For the text-containing cell, return its midpoint in [X, Y] coordinate format. 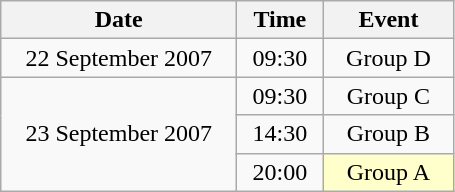
Time [280, 20]
Date [119, 20]
20:00 [280, 172]
22 September 2007 [119, 58]
Event [388, 20]
Group C [388, 96]
Group D [388, 58]
Group A [388, 172]
Group B [388, 134]
14:30 [280, 134]
23 September 2007 [119, 134]
